Identify which cell holds the provided text, then report its [X, Y] central coordinate. 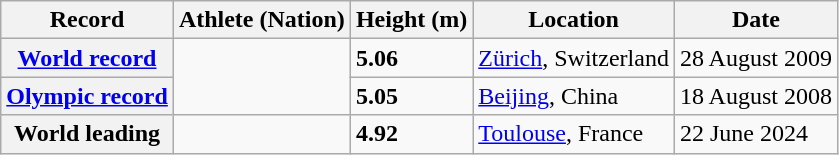
Zürich, Switzerland [574, 58]
Athlete (Nation) [262, 20]
Location [574, 20]
Olympic record [88, 96]
Record [88, 20]
World record [88, 58]
4.92 [411, 134]
Toulouse, France [574, 134]
Height (m) [411, 20]
Date [756, 20]
28 August 2009 [756, 58]
18 August 2008 [756, 96]
5.05 [411, 96]
Beijing, China [574, 96]
22 June 2024 [756, 134]
5.06 [411, 58]
World leading [88, 134]
